Find where the given text appears and provide that cell's center as [X, Y] coordinate. 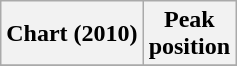
Chart (2010) [72, 34]
Peakposition [189, 34]
